Determine the (X, Y) coordinate at the center of the cell enclosing the given text.  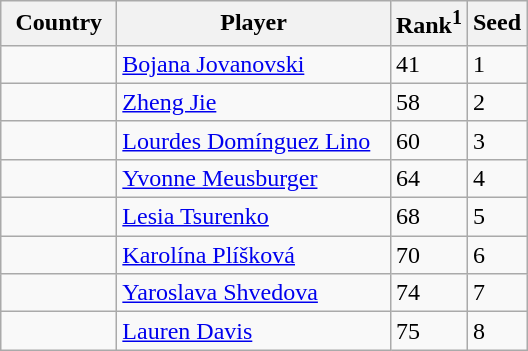
3 (496, 140)
41 (428, 64)
60 (428, 140)
64 (428, 178)
4 (496, 178)
6 (496, 255)
Lesia Tsurenko (254, 217)
68 (428, 217)
5 (496, 217)
75 (428, 331)
1 (496, 64)
Lauren Davis (254, 331)
Zheng Jie (254, 102)
Lourdes Domínguez Lino (254, 140)
Karolína Plíšková (254, 255)
74 (428, 293)
Yaroslava Shvedova (254, 293)
2 (496, 102)
Bojana Jovanovski (254, 64)
Player (254, 24)
Rank1 (428, 24)
70 (428, 255)
8 (496, 331)
Seed (496, 24)
7 (496, 293)
58 (428, 102)
Yvonne Meusburger (254, 178)
Country (59, 24)
